Find where the given text appears and provide that cell's center as (x, y) coordinate. 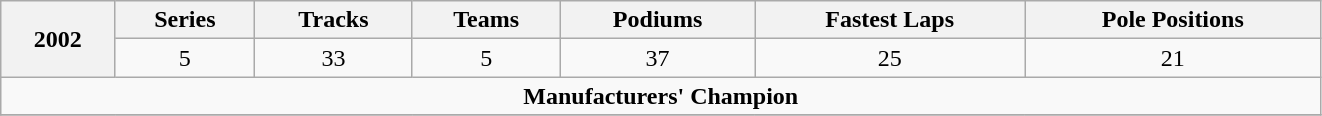
Teams (486, 20)
Fastest Laps (890, 20)
33 (334, 58)
25 (890, 58)
Tracks (334, 20)
Pole Positions (1173, 20)
Manufacturers' Champion (661, 96)
21 (1173, 58)
Podiums (657, 20)
2002 (58, 39)
37 (657, 58)
Series (185, 20)
